Output the (X, Y) coordinate of the center of the cell containing the given text.  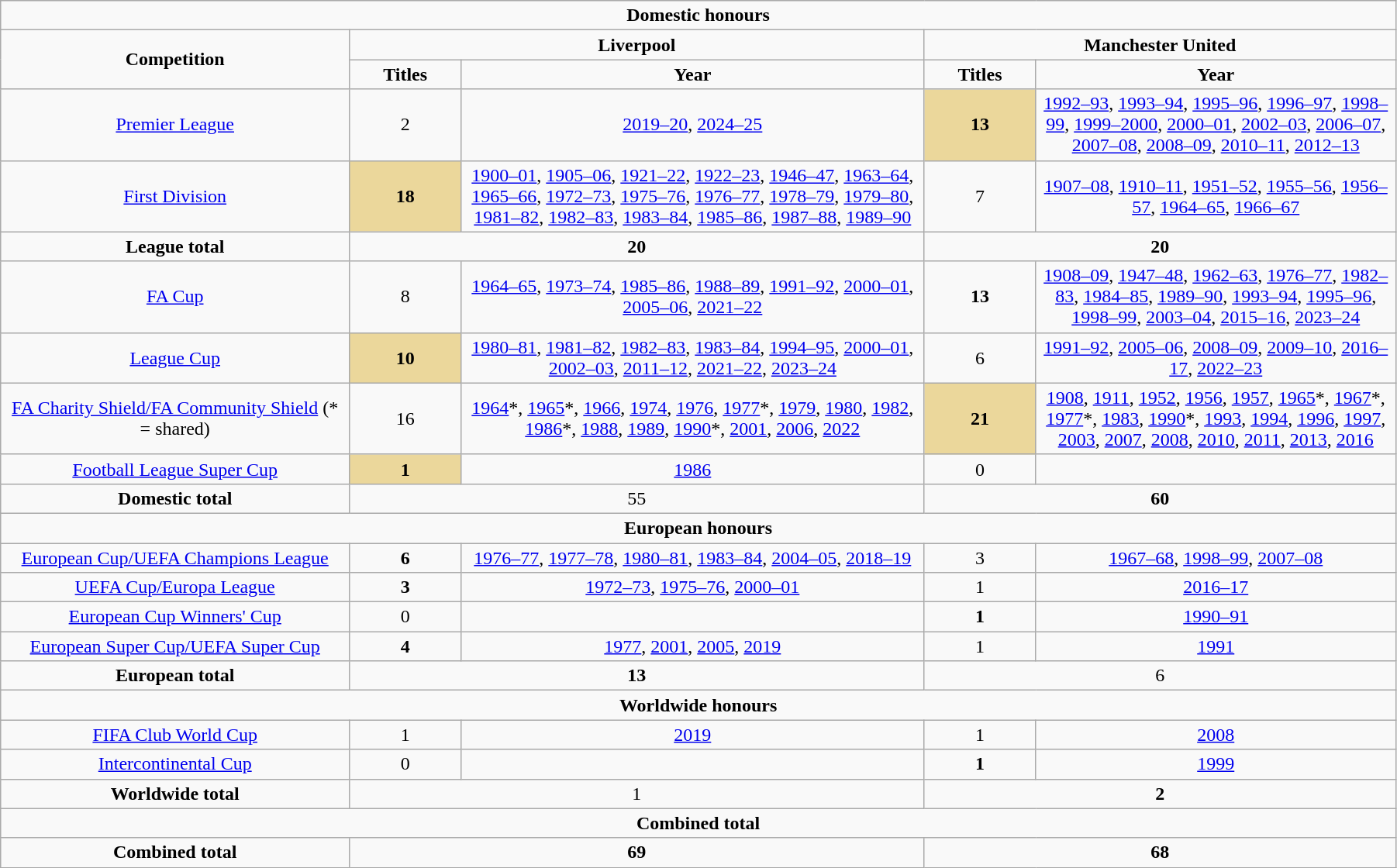
1967–68, 1998–99, 2007–08 (1216, 557)
League total (175, 246)
Domestic total (175, 498)
16 (405, 418)
2019 (693, 735)
1990–91 (1216, 617)
1907–08, 1910–11, 1951–52, 1955–56, 1956–57, 1964–65, 1966–67 (1216, 196)
69 (637, 852)
8 (405, 297)
Manchester United (1160, 45)
68 (1160, 852)
European Cup/UEFA Champions League (175, 557)
1908–09, 1947–48, 1962–63, 1976–77, 1982–83, 1984–85, 1989–90, 1993–94, 1995–96, 1998–99, 2003–04, 2015–16, 2023–24 (1216, 297)
55 (637, 498)
1972–73, 1975–76, 2000–01 (693, 587)
FA Charity Shield/FA Community Shield (* = shared) (175, 418)
10 (405, 358)
1964*, 1965*, 1966, 1974, 1976, 1977*, 1979, 1980, 1982, 1986*, 1988, 1989, 1990*, 2001, 2006, 2022 (693, 418)
Domestic honours (698, 15)
UEFA Cup/Europa League (175, 587)
2019–20, 2024–25 (693, 125)
1999 (1216, 764)
7 (980, 196)
Intercontinental Cup (175, 764)
Worldwide honours (698, 705)
2016–17 (1216, 587)
18 (405, 196)
Worldwide total (175, 794)
Premier League (175, 125)
60 (1160, 498)
FA Cup (175, 297)
4 (405, 646)
1986 (693, 469)
League Cup (175, 358)
21 (980, 418)
Liverpool (637, 45)
Competition (175, 60)
European Super Cup/UEFA Super Cup (175, 646)
Football League Super Cup (175, 469)
European total (175, 676)
1991–92, 2005–06, 2008–09, 2009–10, 2016–17, 2022–23 (1216, 358)
1976–77, 1977–78, 1980–81, 1983–84, 2004–05, 2018–19 (693, 557)
1908, 1911, 1952, 1956, 1957, 1965*, 1967*, 1977*, 1983, 1990*, 1993, 1994, 1996, 1997, 2003, 2007, 2008, 2010, 2011, 2013, 2016 (1216, 418)
1991 (1216, 646)
1980–81, 1981–82, 1982–83, 1983–84, 1994–95, 2000–01, 2002–03, 2011–12, 2021–22, 2023–24 (693, 358)
1992–93, 1993–94, 1995–96, 1996–97, 1998–99, 1999–2000, 2000–01, 2002–03, 2006–07, 2007–08, 2008–09, 2010–11, 2012–13 (1216, 125)
European Cup Winners' Cup (175, 617)
1964–65, 1973–74, 1985–86, 1988–89, 1991–92, 2000–01, 2005–06, 2021–22 (693, 297)
2008 (1216, 735)
1977, 2001, 2005, 2019 (693, 646)
European honours (698, 528)
First Division (175, 196)
FIFA Club World Cup (175, 735)
